For the text-containing cell, return its midpoint in [X, Y] coordinate format. 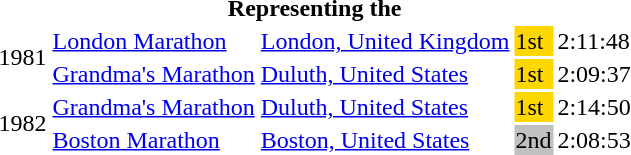
London Marathon [154, 41]
Boston, United States [385, 140]
Boston Marathon [154, 140]
London, United Kingdom [385, 41]
2nd [534, 140]
